Return the (x, y) coordinate for the center point of the cell that contains the specified text.  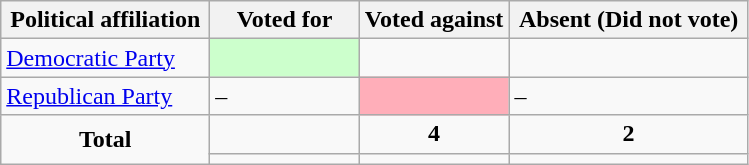
2 (629, 134)
Democratic Party (106, 58)
4 (434, 134)
Voted for (285, 20)
Republican Party (106, 96)
Total (106, 140)
Absent (Did not vote) (629, 20)
Political affiliation (106, 20)
Voted against (434, 20)
